Extract the (x, y) coordinate from the center of the cell holding the provided text.  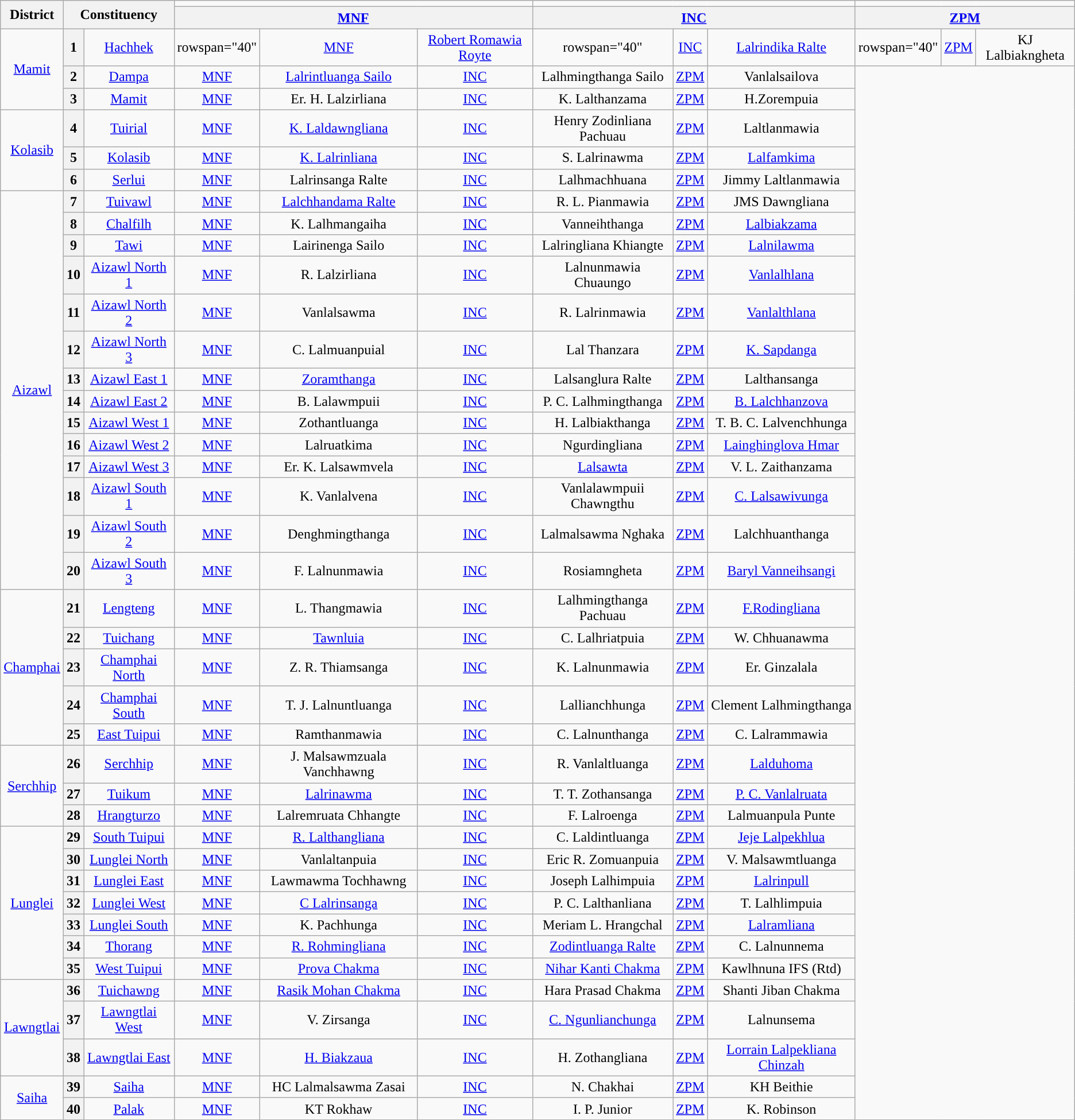
Lainghinglova Hmar (781, 445)
K. Lalthanzama (602, 99)
Lunglei North (129, 859)
W. Chhuanawma (781, 638)
Lalsanglura Ralte (602, 379)
2 (74, 77)
H. Zothangliana (602, 1057)
K. Robinson (781, 1109)
Lalbiakzama (781, 223)
40 (74, 1109)
23 (74, 667)
24 (74, 705)
N. Chakhai (602, 1087)
25 (74, 734)
30 (74, 859)
Laltlanmawia (781, 129)
Aizawl West 3 (129, 467)
H. Lalbiakthanga (602, 423)
East Tuipui (129, 734)
H.Zorempuia (781, 99)
Lawngtlai East (129, 1057)
Lalhmingthanga Pachuau (602, 609)
33 (74, 925)
South Tuipui (129, 838)
C. Lalnunthanga (602, 734)
Tuirial (129, 129)
Aizawl South 2 (129, 534)
21 (74, 609)
Aizawl North 1 (129, 274)
Aizawl East 2 (129, 401)
4 (74, 129)
Thorang (129, 947)
Eric R. Zomuanpuia (602, 859)
Lalnunmawia Chuaungo (602, 274)
L. Thangmawia (339, 609)
Champhai South (129, 705)
36 (74, 990)
Lallianchhunga (602, 705)
Lalnunsema (781, 1020)
7 (74, 201)
Vanlalthlana (781, 312)
Baryl Vanneihsangi (781, 571)
Er. H. Lalzirliana (339, 99)
KJ Lalbiakngheta (1025, 47)
Lairinenga Sailo (339, 245)
Tuivawl (129, 201)
6 (74, 180)
Robert Romawia Royte (475, 47)
KT Rokhaw (339, 1109)
28 (74, 816)
Champhai North (129, 667)
Kawlhnuna IFS (Rtd) (781, 968)
C Lalrinsanga (339, 903)
Denghmingthanga (339, 534)
14 (74, 401)
Lalrinawma (339, 794)
Palak (129, 1109)
Jimmy Laltlanmawia (781, 180)
Tuichawng (129, 990)
Lawmawma Tochhawng (339, 881)
9 (74, 245)
Lalrindika Ralte (781, 47)
Ngurdingliana (602, 445)
Dampa (129, 77)
Tuikum (129, 794)
Prova Chakma (339, 968)
5 (74, 158)
16 (74, 445)
18 (74, 496)
20 (74, 571)
Er. Ginzalala (781, 667)
29 (74, 838)
P. C. Lalhmingthanga (602, 401)
C. Ngunlianchunga (602, 1020)
C. Lalsawivunga (781, 496)
Lalrintluanga Sailo (339, 77)
JMS Dawngliana (781, 201)
1 (74, 47)
R. Rohmingliana (339, 947)
Aizawl (32, 390)
Lunglei East (129, 881)
C. Lalnunnema (781, 947)
32 (74, 903)
K. Lalhmangaiha (339, 223)
15 (74, 423)
26 (74, 764)
Constituency (118, 15)
Rosiamngheta (602, 571)
Lalrinsanga Ralte (339, 180)
Lalrinpull (781, 881)
8 (74, 223)
39 (74, 1087)
Clement Lalhmingthanga (781, 705)
Lalmalsawma Nghaka (602, 534)
I. P. Junior (602, 1109)
K. Lalnunmawia (602, 667)
S. Lalrinawma (602, 158)
C. Lalrammawia (781, 734)
Lunglei South (129, 925)
Aizawl South 3 (129, 571)
T. B. C. Lalvenchhunga (781, 423)
Lunglei (32, 903)
Lalsawta (602, 467)
F.Rodingliana (781, 609)
HC Lalmalsawma Zasai (339, 1087)
V. Zirsanga (339, 1020)
V. Malsawmtluanga (781, 859)
H. Biakzaua (339, 1057)
Lorrain Lalpekliana Chinzah (781, 1057)
Aizawl North 3 (129, 350)
T. Lalhlimpuia (781, 903)
Lalchhandama Ralte (339, 201)
Vanlalhlana (781, 274)
27 (74, 794)
West Tuipui (129, 968)
Lawngtlai (32, 1028)
13 (74, 379)
R. Lalrinmawia (602, 312)
19 (74, 534)
Lalringliana Khiangte (602, 245)
Lawngtlai West (129, 1020)
34 (74, 947)
K. Sapdanga (781, 350)
V. L. Zaithanzama (781, 467)
Lalmuanpula Punte (781, 816)
Z. R. Thiamsanga (339, 667)
37 (74, 1020)
P. C. Vanlalruata (781, 794)
10 (74, 274)
J. Malsawmzuala Vanchhawng (339, 764)
Tuichang (129, 638)
Hachhek (129, 47)
K. Pachhunga (339, 925)
F. Lalnunmawia (339, 571)
Zodintluanga Ralte (602, 947)
Zothantluanga (339, 423)
Vanlaltanpuia (339, 859)
Lengteng (129, 609)
K. Vanlalvena (339, 496)
KH Beithie (781, 1087)
Joseph Lalhimpuia (602, 881)
Tawi (129, 245)
Vanlalsailova (781, 77)
Lalremruata Chhangte (339, 816)
Lalduhoma (781, 764)
R. Lalthangliana (339, 838)
Tawnluia (339, 638)
Er. K. Lalsawmvela (339, 467)
Meriam L. Hrangchal (602, 925)
District (32, 15)
K. Lalrinliana (339, 158)
22 (74, 638)
R. Lalzirliana (339, 274)
Lalthansanga (781, 379)
Champhai (32, 667)
C. Lalhriatpuia (602, 638)
Vanlalsawma (339, 312)
Serlui (129, 180)
C. Lalmuanpuial (339, 350)
Lalchhuanthanga (781, 534)
Aizawl West 1 (129, 423)
11 (74, 312)
Nihar Kanti Chakma (602, 968)
T. T. Zothansanga (602, 794)
17 (74, 467)
Vanlalawmpuii Chawngthu (602, 496)
Lalhmingthanga Sailo (602, 77)
B. Lalchhanzova (781, 401)
Hrangturzo (129, 816)
31 (74, 881)
P. C. Lalthanliana (602, 903)
Vanneihthanga (602, 223)
T. J. Lalnuntluanga (339, 705)
Lunglei West (129, 903)
C. Laldintluanga (602, 838)
R. L. Pianmawia (602, 201)
Jeje Lalpekhlua (781, 838)
Lalhmachhuana (602, 180)
Aizawl West 2 (129, 445)
Aizawl North 2 (129, 312)
F. Lalroenga (602, 816)
Aizawl South 1 (129, 496)
R. Vanlaltluanga (602, 764)
3 (74, 99)
Lalnilawma (781, 245)
B. Lalawmpuii (339, 401)
12 (74, 350)
Rasik Mohan Chakma (339, 990)
38 (74, 1057)
Ramthanmawia (339, 734)
Zoramthanga (339, 379)
Shanti Jiban Chakma (781, 990)
Hara Prasad Chakma (602, 990)
35 (74, 968)
Aizawl East 1 (129, 379)
Lalfamkima (781, 158)
Lalramliana (781, 925)
Lal Thanzara (602, 350)
Lalruatkima (339, 445)
Henry Zodinliana Pachuau (602, 129)
Chalfilh (129, 223)
K. Laldawngliana (339, 129)
